Return (X, Y) of the center of cell containing provided text 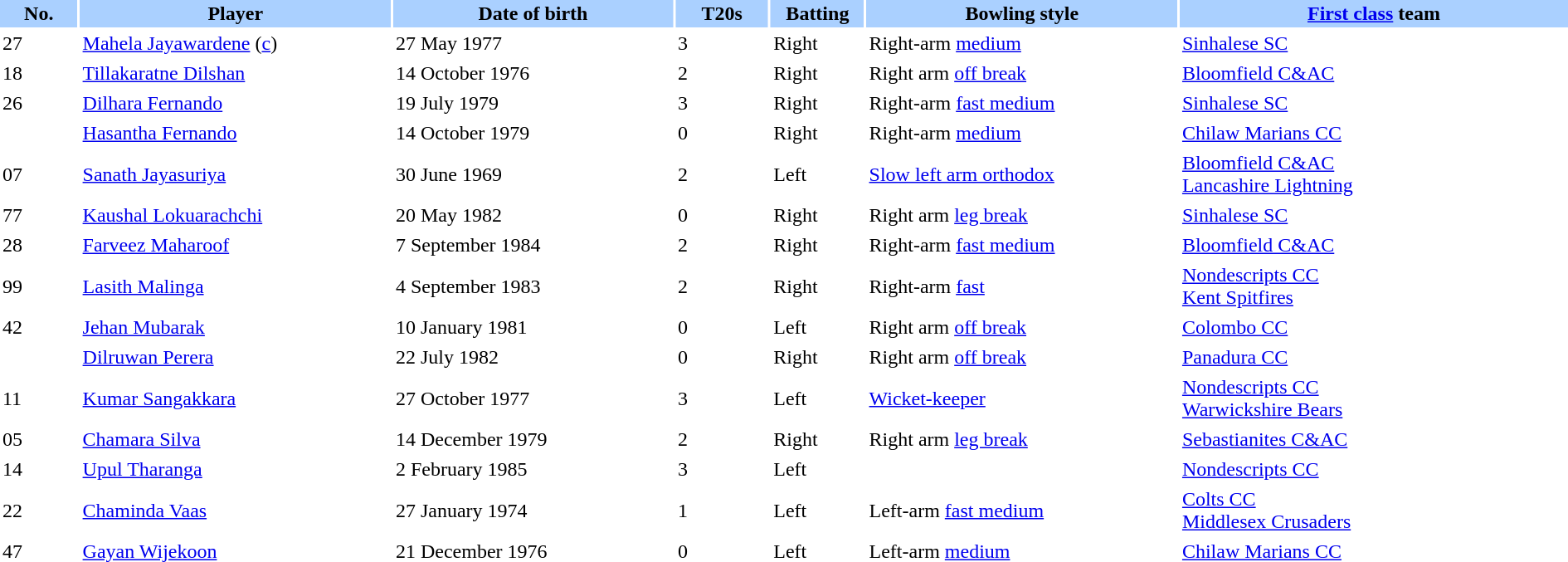
07 (39, 174)
Lasith Malinga (236, 286)
Nondescripts CC (1374, 470)
Panadura CC (1374, 357)
11 (39, 398)
18 (39, 73)
26 (39, 103)
Left-arm fast medium (1022, 511)
Nondescripts CC Warwickshire Bears (1374, 398)
Bloomfield C&AC Lancashire Lightning (1374, 174)
1 (722, 511)
Jehan Mubarak (236, 327)
27 October 1977 (533, 398)
7 September 1984 (533, 246)
05 (39, 440)
Upul Tharanga (236, 470)
Hasantha Fernando (236, 133)
27 May 1977 (533, 43)
Colts CC Middlesex Crusaders (1374, 511)
Farveez Maharoof (236, 246)
14 October 1976 (533, 73)
22 (39, 511)
28 (39, 246)
14 October 1979 (533, 133)
Bowling style (1022, 13)
Nondescripts CC Kent Spitfires (1374, 286)
Slow left arm orthodox (1022, 174)
Dilruwan Perera (236, 357)
Batting (817, 13)
First class team (1374, 13)
27 (39, 43)
No. (39, 13)
19 July 1979 (533, 103)
Chilaw Marians CC (1374, 133)
Right-arm fast (1022, 286)
Chaminda Vaas (236, 511)
Mahela Jayawardene (c) (236, 43)
Sanath Jayasuriya (236, 174)
77 (39, 216)
Kumar Sangakkara (236, 398)
14 (39, 470)
4 September 1983 (533, 286)
Tillakaratne Dilshan (236, 73)
Sebastianites C&AC (1374, 440)
T20s (722, 13)
14 December 1979 (533, 440)
27 January 1974 (533, 511)
Kaushal Lokuarachchi (236, 216)
30 June 1969 (533, 174)
2 February 1985 (533, 470)
Date of birth (533, 13)
20 May 1982 (533, 216)
42 (39, 327)
Dilhara Fernando (236, 103)
22 July 1982 (533, 357)
Player (236, 13)
10 January 1981 (533, 327)
Wicket-keeper (1022, 398)
Chamara Silva (236, 440)
99 (39, 286)
Colombo CC (1374, 327)
